Output the (X, Y) coordinate of the center of the cell containing the given text.  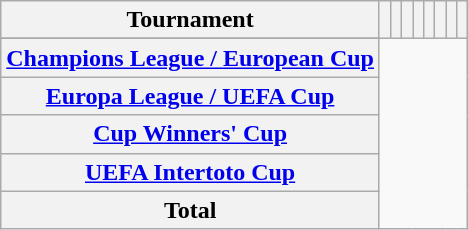
Europa League / UEFA Cup (190, 96)
Champions League / European Cup (190, 58)
Total (190, 210)
Tournament (190, 20)
Cup Winners' Cup (190, 134)
UEFA Intertoto Cup (190, 172)
